Scan for the cell matching the given text and deliver its [x, y] coordinate at center. 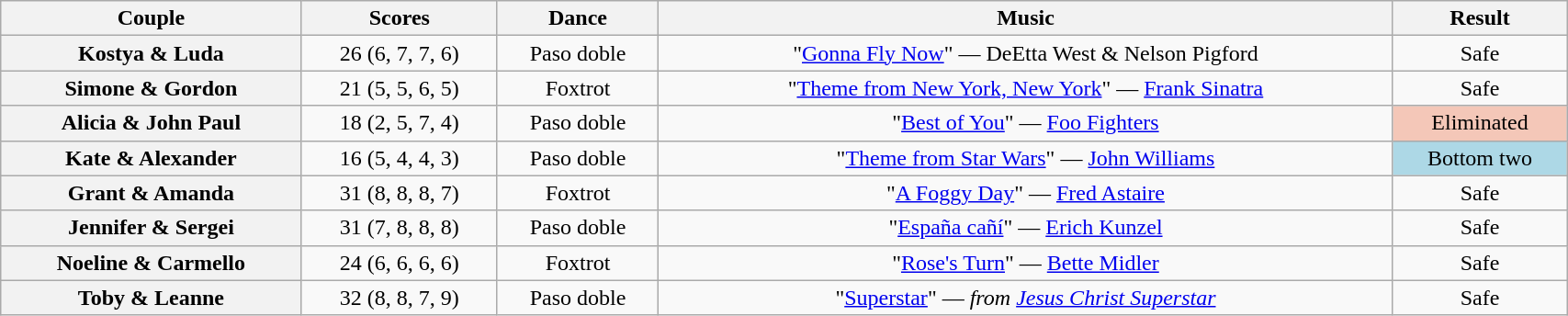
21 (5, 5, 6, 5) [399, 88]
Kate & Alexander [151, 158]
Grant & Amanda [151, 193]
"A Foggy Day" — Fred Astaire [1026, 193]
Eliminated [1479, 123]
Result [1479, 18]
18 (2, 5, 7, 4) [399, 123]
Alicia & John Paul [151, 123]
Jennifer & Sergei [151, 228]
"Gonna Fly Now" — DeEtta West & Nelson Pigford [1026, 53]
"Rose's Turn" — Bette Midler [1026, 263]
31 (8, 8, 8, 7) [399, 193]
31 (7, 8, 8, 8) [399, 228]
Dance [577, 18]
26 (6, 7, 7, 6) [399, 53]
Noeline & Carmello [151, 263]
"Superstar" — from Jesus Christ Superstar [1026, 298]
Toby & Leanne [151, 298]
Kostya & Luda [151, 53]
Music [1026, 18]
16 (5, 4, 4, 3) [399, 158]
"Theme from Star Wars" — John Williams [1026, 158]
"Best of You" — Foo Fighters [1026, 123]
32 (8, 8, 7, 9) [399, 298]
"España cañí" — Erich Kunzel [1026, 228]
Bottom two [1479, 158]
Simone & Gordon [151, 88]
Couple [151, 18]
Scores [399, 18]
"Theme from New York, New York" — Frank Sinatra [1026, 88]
24 (6, 6, 6, 6) [399, 263]
